Search for the cell housing the specified text and yield its (X, Y) center coordinate. 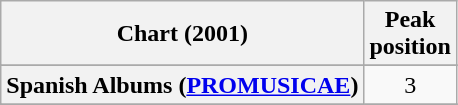
Chart (2001) (182, 34)
Spanish Albums (PROMUSICAE) (182, 85)
3 (410, 85)
Peakposition (410, 34)
